Find where the given text appears and provide that cell's center as [x, y] coordinate. 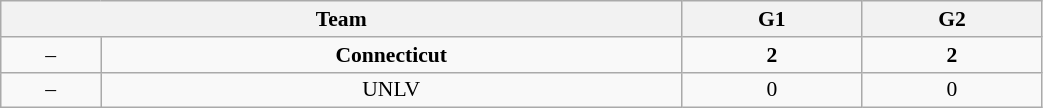
G2 [952, 19]
UNLV [392, 90]
G1 [772, 19]
Team [342, 19]
Connecticut [392, 55]
